Identify which cell holds the provided text, then report its (x, y) central coordinate. 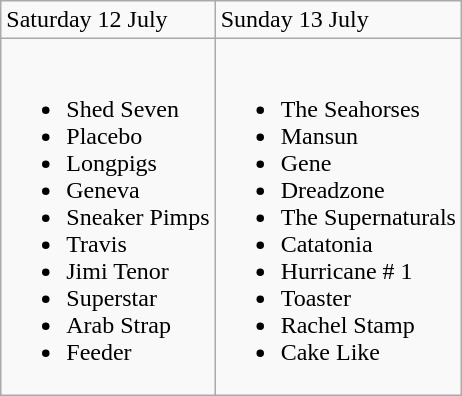
Sunday 13 July (338, 20)
Shed SevenPlaceboLongpigsGenevaSneaker PimpsTravisJimi TenorSuperstarArab StrapFeeder (108, 217)
The SeahorsesMansunGeneDreadzoneThe SupernaturalsCatatoniaHurricane # 1ToasterRachel StampCake Like (338, 217)
Saturday 12 July (108, 20)
